Extract the [X, Y] coordinate from the center of the cell holding the provided text.  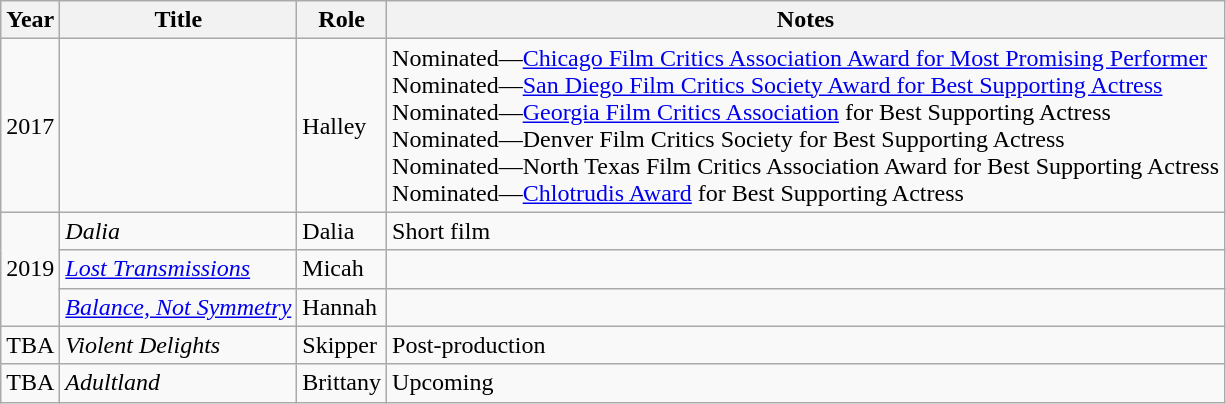
Upcoming [806, 383]
Year [30, 20]
Hannah [342, 307]
Skipper [342, 345]
Halley [342, 126]
Balance, Not Symmetry [178, 307]
2017 [30, 126]
Post-production [806, 345]
Micah [342, 269]
Adultland [178, 383]
Title [178, 20]
2019 [30, 269]
Violent Delights [178, 345]
Notes [806, 20]
Role [342, 20]
Short film [806, 231]
Lost Transmissions [178, 269]
Brittany [342, 383]
